Extract the [X, Y] coordinate from the center of the cell holding the provided text.  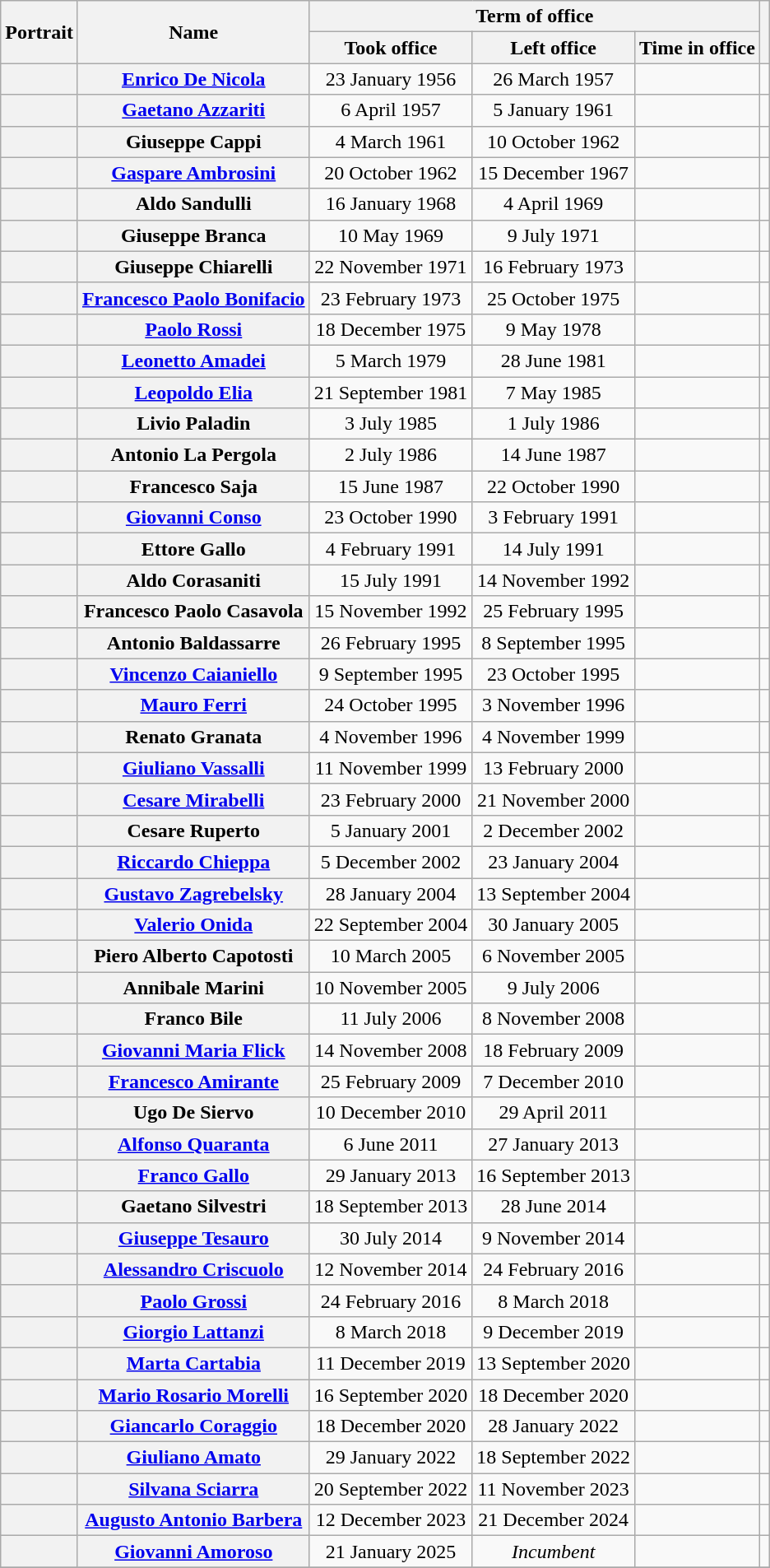
Giovanni Amoroso [193, 1552]
Enrico De Nicola [193, 79]
Giovanni Maria Flick [193, 1050]
Francesco Saja [193, 486]
23 October 1995 [554, 674]
13 September 2004 [554, 893]
22 November 1971 [391, 267]
11 July 2006 [391, 1019]
Giuseppe Cappi [193, 142]
29 January 2013 [391, 1175]
Gaetano Azzariti [193, 110]
27 January 2013 [554, 1144]
15 July 1991 [391, 580]
10 May 1969 [391, 235]
Left office [554, 48]
Piero Alberto Capotosti [193, 956]
30 January 2005 [554, 925]
29 January 2022 [391, 1458]
14 November 1992 [554, 580]
6 June 2011 [391, 1144]
Name [193, 32]
Livio Paladin [193, 424]
10 November 2005 [391, 988]
12 November 2014 [391, 1269]
21 September 1981 [391, 393]
22 October 1990 [554, 486]
21 January 2025 [391, 1552]
Incumbent [554, 1552]
Alfonso Quaranta [193, 1144]
Vincenzo Caianiello [193, 674]
Aldo Corasaniti [193, 580]
9 July 2006 [554, 988]
Riccardo Chieppa [193, 862]
6 April 1957 [391, 110]
25 February 2009 [391, 1082]
Paolo Rossi [193, 329]
9 September 1995 [391, 674]
12 December 2023 [391, 1520]
18 February 2009 [554, 1050]
4 November 1996 [391, 737]
Marta Cartabia [193, 1363]
6 November 2005 [554, 956]
20 October 1962 [391, 173]
4 March 1961 [391, 142]
2 December 2002 [554, 831]
Time in office [698, 48]
28 January 2004 [391, 893]
3 November 1996 [554, 705]
8 September 1995 [554, 643]
Giuseppe Tesauro [193, 1238]
Renato Granata [193, 737]
Gaetano Silvestri [193, 1207]
18 September 2013 [391, 1207]
15 December 1967 [554, 173]
21 November 2000 [554, 799]
10 December 2010 [391, 1113]
7 May 1985 [554, 393]
15 November 1992 [391, 612]
5 January 2001 [391, 831]
23 February 1973 [391, 298]
Took office [391, 48]
23 January 2004 [554, 862]
Cesare Ruperto [193, 831]
Annibale Marini [193, 988]
Aldo Sandulli [193, 204]
Leopoldo Elia [193, 393]
2 July 1986 [391, 455]
Antonio La Pergola [193, 455]
Franco Bile [193, 1019]
30 July 2014 [391, 1238]
Valerio Onida [193, 925]
Antonio Baldassarre [193, 643]
4 April 1969 [554, 204]
16 January 1968 [391, 204]
21 December 2024 [554, 1520]
13 February 2000 [554, 768]
5 December 2002 [391, 862]
10 March 2005 [391, 956]
Mauro Ferri [193, 705]
Leonetto Amadei [193, 361]
Augusto Antonio Barbera [193, 1520]
14 July 1991 [554, 549]
11 November 1999 [391, 768]
Gaspare Ambrosini [193, 173]
25 October 1975 [554, 298]
Silvana Sciarra [193, 1489]
Portrait [39, 32]
Francesco Amirante [193, 1082]
Gustavo Zagrebelsky [193, 893]
Ugo De Siervo [193, 1113]
24 October 1995 [391, 705]
13 September 2020 [554, 1363]
14 November 2008 [391, 1050]
25 February 1995 [554, 612]
Giuliano Vassalli [193, 768]
23 October 1990 [391, 518]
23 February 2000 [391, 799]
28 January 2022 [554, 1426]
Giuseppe Chiarelli [193, 267]
11 November 2023 [554, 1489]
1 July 1986 [554, 424]
4 February 1991 [391, 549]
5 January 1961 [554, 110]
9 May 1978 [554, 329]
16 September 2020 [391, 1395]
Paolo Grossi [193, 1300]
20 September 2022 [391, 1489]
Francesco Paolo Bonifacio [193, 298]
18 December 1975 [391, 329]
3 February 1991 [554, 518]
22 September 2004 [391, 925]
Franco Gallo [193, 1175]
9 December 2019 [554, 1332]
Giuliano Amato [193, 1458]
Alessandro Criscuolo [193, 1269]
3 July 1985 [391, 424]
11 December 2019 [391, 1363]
Francesco Paolo Casavola [193, 612]
5 March 1979 [391, 361]
14 June 1987 [554, 455]
26 March 1957 [554, 79]
18 September 2022 [554, 1458]
Ettore Gallo [193, 549]
16 February 1973 [554, 267]
28 June 2014 [554, 1207]
Giuseppe Branca [193, 235]
7 December 2010 [554, 1082]
8 November 2008 [554, 1019]
Giovanni Conso [193, 518]
9 November 2014 [554, 1238]
26 February 1995 [391, 643]
29 April 2011 [554, 1113]
9 July 1971 [554, 235]
15 June 1987 [391, 486]
16 September 2013 [554, 1175]
Cesare Mirabelli [193, 799]
Term of office [535, 16]
23 January 1956 [391, 79]
Mario Rosario Morelli [193, 1395]
28 June 1981 [554, 361]
10 October 1962 [554, 142]
Giorgio Lattanzi [193, 1332]
Giancarlo Coraggio [193, 1426]
4 November 1999 [554, 737]
